Return (x, y) of the center of cell containing provided text 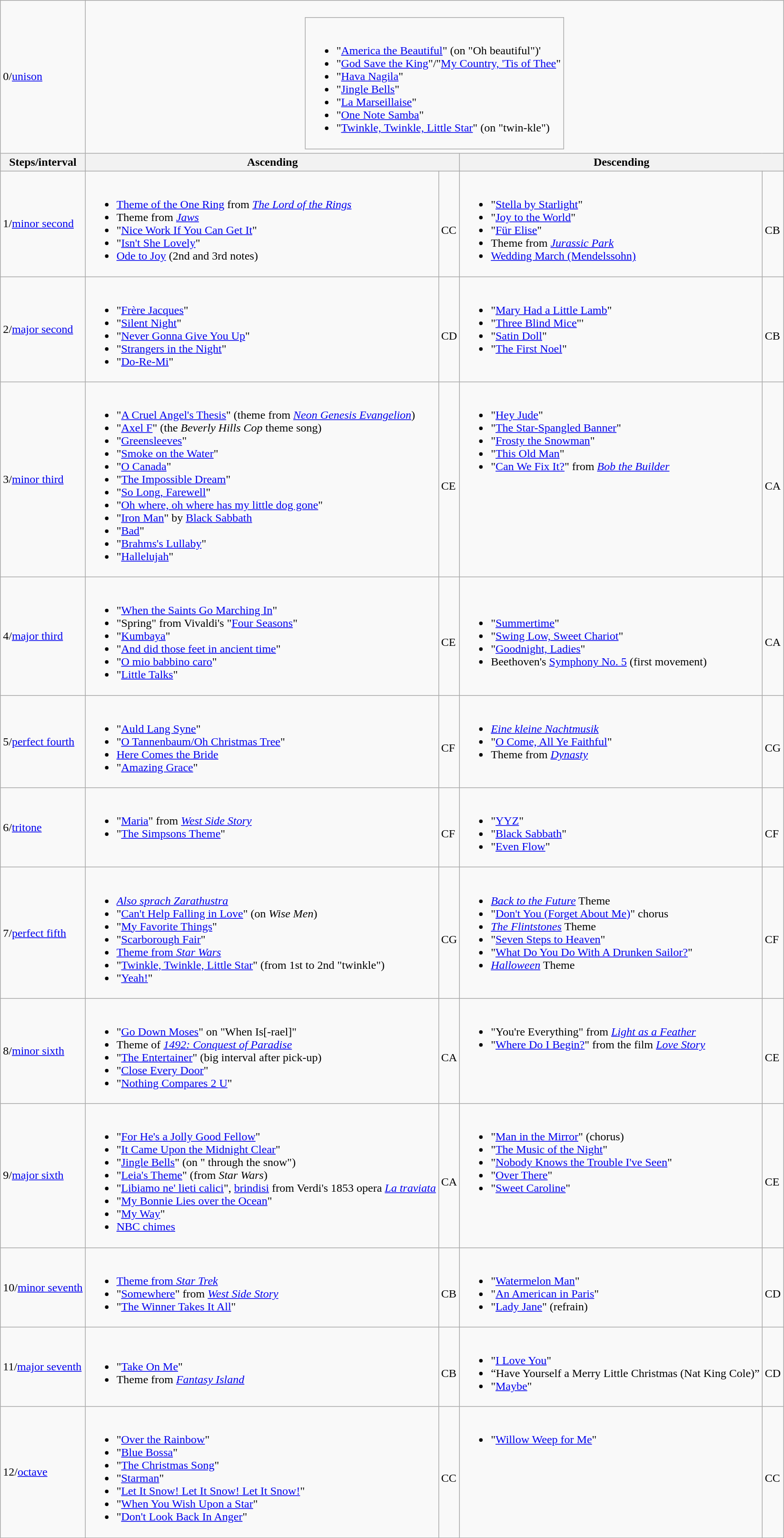
"Maria" from West Side Story"The Simpsons Theme" (262, 828)
"Frère Jacques""Silent Night""Never Gonna Give You Up""Strangers in the Night""Do-Re-Mi" (262, 329)
Theme of the One Ring from The Lord of the RingsTheme from Jaws"Nice Work If You Can Get It""Isn't She Lovely"Ode to Joy (2nd and 3rd notes) (262, 224)
1/minor second (43, 224)
"Willow Weep for Me" (611, 1472)
3/minor third (43, 480)
5/perfect fourth (43, 742)
"Summertime""Swing Low, Sweet Chariot""Goodnight, Ladies"Beethoven's Symphony No. 5 (first movement) (611, 636)
Ascending (272, 162)
Descending (622, 162)
4/major third (43, 636)
12/octave (43, 1472)
"Mary Had a Little Lamb""Three Blind Mice"'"Satin Doll""The First Noel" (611, 329)
"Stella by Starlight""Joy to the World""Für Elise"Theme from Jurassic ParkWedding March (Mendelssohn) (611, 224)
"Watermelon Man""An American in Paris""Lady Jane" (refrain) (611, 1287)
"YYZ""Black Sabbath""Even Flow" (611, 828)
"When the Saints Go Marching In""Spring" from Vivaldi's "Four Seasons""Kumbaya""And did those feet in ancient time""O mio babbino caro""Little Talks" (262, 636)
6/tritone (43, 828)
8/minor sixth (43, 1051)
11/major seventh (43, 1367)
Eine kleine Nachtmusik"O Come, All Ye Faithful"Theme from Dynasty (611, 742)
"Hey Jude""The Star-Spangled Banner""Frosty the Snowman""This Old Man""Can We Fix It?" from Bob the Builder (611, 480)
0/unison (43, 77)
"Auld Lang Syne""O Tannenbaum/Oh Christmas Tree"Here Comes the Bride"Amazing Grace" (262, 742)
"You're Everything" from Light as a Feather"Where Do I Begin?" from the film Love Story (611, 1051)
2/major second (43, 329)
"Man in the Mirror" (chorus)"The Music of the Night""Nobody Knows the Trouble I've Seen""Over There""Sweet Caroline" (611, 1176)
Theme from Star Trek"Somewhere" from West Side Story"The Winner Takes It All" (262, 1287)
9/major sixth (43, 1176)
7/perfect fifth (43, 933)
"Take On Me"Theme from Fantasy Island (262, 1367)
10/minor seventh (43, 1287)
"I Love You"“Have Yourself a Merry Little Christmas (Nat King Cole)”"Maybe" (611, 1367)
Steps/interval (43, 162)
